Locate the cell with the specified text and output its (x, y) center coordinate. 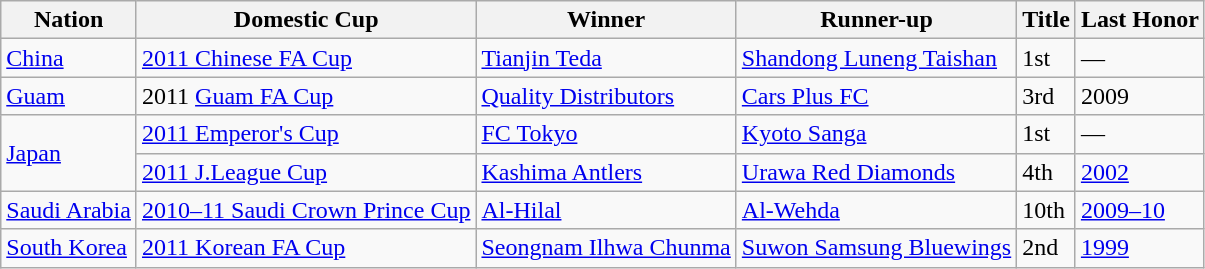
2011 J.League Cup (306, 172)
Suwon Samsung Bluewings (876, 248)
Shandong Luneng Taishan (876, 58)
2nd (1046, 248)
2002 (1140, 172)
Cars Plus FC (876, 96)
Saudi Arabia (69, 210)
Nation (69, 20)
Kyoto Sanga (876, 134)
Last Honor (1140, 20)
3rd (1046, 96)
Tianjin Teda (606, 58)
Winner (606, 20)
4th (1046, 172)
FC Tokyo (606, 134)
Runner-up (876, 20)
2010–11 Saudi Crown Prince Cup (306, 210)
2011 Guam FA Cup (306, 96)
China (69, 58)
10th (1046, 210)
Title (1046, 20)
Quality Distributors (606, 96)
Kashima Antlers (606, 172)
2009 (1140, 96)
Al-Hilal (606, 210)
2011 Emperor's Cup (306, 134)
1999 (1140, 248)
Seongnam Ilhwa Chunma (606, 248)
2009–10 (1140, 210)
2011 Korean FA Cup (306, 248)
Urawa Red Diamonds (876, 172)
Al-Wehda (876, 210)
2011 Chinese FA Cup (306, 58)
Domestic Cup (306, 20)
Japan (69, 153)
South Korea (69, 248)
Guam (69, 96)
